Identify which cell holds the provided text, then report its (x, y) central coordinate. 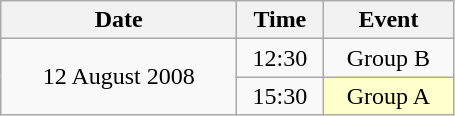
12:30 (280, 58)
Date (119, 20)
Time (280, 20)
15:30 (280, 96)
Event (388, 20)
Group B (388, 58)
Group A (388, 96)
12 August 2008 (119, 77)
